For the text-containing cell, return its midpoint in [X, Y] coordinate format. 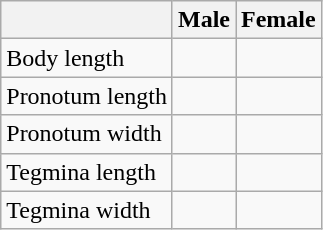
Body length [87, 58]
Pronotum length [87, 96]
Male [204, 20]
Pronotum width [87, 134]
Tegmina length [87, 172]
Female [279, 20]
Tegmina width [87, 210]
